From the cell containing the given text, extract its center point as [X, Y] coordinate. 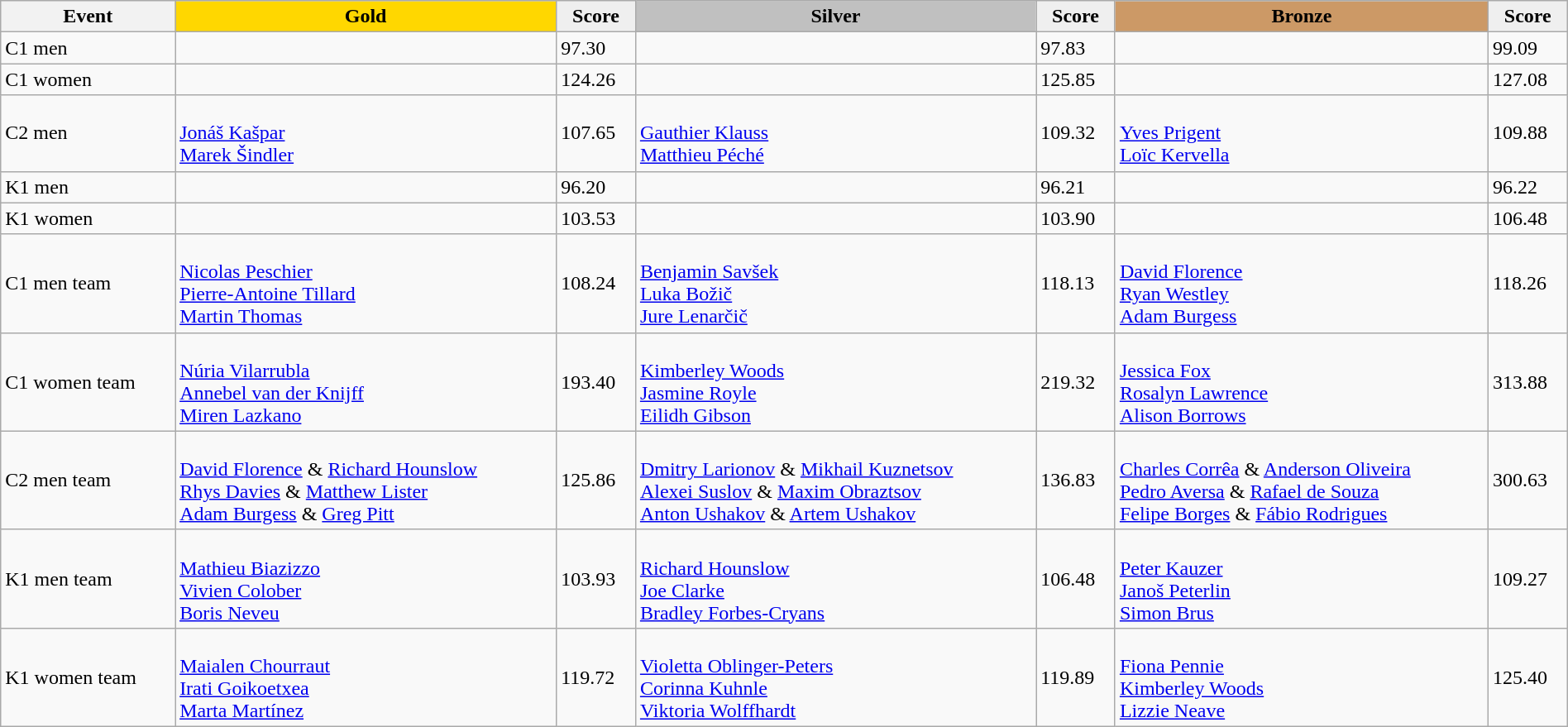
118.26 [1527, 283]
107.65 [596, 133]
97.83 [1076, 48]
125.85 [1076, 79]
Maialen ChourrautIrati GoikoetxeaMarta Martínez [366, 677]
313.88 [1527, 382]
109.32 [1076, 133]
99.09 [1527, 48]
96.22 [1527, 187]
David Florence & Richard HounslowRhys Davies & Matthew ListerAdam Burgess & Greg Pitt [366, 480]
Violetta Oblinger-PetersCorinna KuhnleViktoria Wolffhardt [835, 677]
C2 men team [88, 480]
96.21 [1076, 187]
C2 men [88, 133]
Gold [366, 17]
C1 men team [88, 283]
Benjamin SavšekLuka BožičJure Lenarčič [835, 283]
Jessica FoxRosalyn LawrenceAlison Borrows [1302, 382]
K1 women team [88, 677]
119.72 [596, 677]
219.32 [1076, 382]
125.40 [1527, 677]
96.20 [596, 187]
C1 women team [88, 382]
124.26 [596, 79]
C1 women [88, 79]
109.88 [1527, 133]
Núria VilarrublaAnnebel van der KnijffMiren Lazkano [366, 382]
Event [88, 17]
109.27 [1527, 579]
127.08 [1527, 79]
Peter KauzerJanoš PeterlinSimon Brus [1302, 579]
Richard HounslowJoe ClarkeBradley Forbes-Cryans [835, 579]
David FlorenceRyan WestleyAdam Burgess [1302, 283]
Silver [835, 17]
118.13 [1076, 283]
Charles Corrêa & Anderson OliveiraPedro Aversa & Rafael de SouzaFelipe Borges & Fábio Rodrigues [1302, 480]
Fiona PennieKimberley WoodsLizzie Neave [1302, 677]
193.40 [596, 382]
Bronze [1302, 17]
Nicolas PeschierPierre-Antoine TillardMartin Thomas [366, 283]
103.53 [596, 218]
119.89 [1076, 677]
K1 men team [88, 579]
Mathieu BiazizzoVivien ColoberBoris Neveu [366, 579]
136.83 [1076, 480]
C1 men [88, 48]
108.24 [596, 283]
103.90 [1076, 218]
97.30 [596, 48]
300.63 [1527, 480]
Dmitry Larionov & Mikhail KuznetsovAlexei Suslov & Maxim ObraztsovAnton Ushakov & Artem Ushakov [835, 480]
Yves PrigentLoïc Kervella [1302, 133]
K1 men [88, 187]
Jonáš KašparMarek Šindler [366, 133]
103.93 [596, 579]
K1 women [88, 218]
Kimberley WoodsJasmine RoyleEilidh Gibson [835, 382]
Gauthier KlaussMatthieu Péché [835, 133]
125.86 [596, 480]
